Locate the cell with the specified text and output its [x, y] center coordinate. 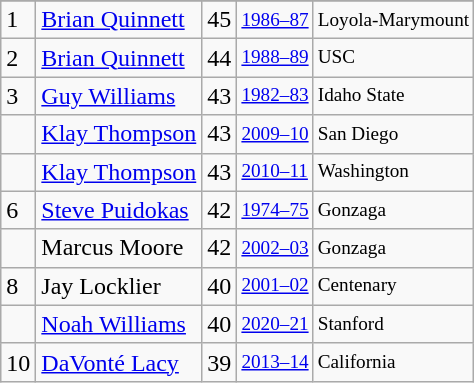
6 [18, 210]
Guy Williams [119, 96]
1986–87 [275, 20]
Centenary [394, 286]
1982–83 [275, 96]
Washington [394, 172]
Jay Locklier [119, 286]
DaVonté Lacy [119, 362]
10 [18, 362]
San Diego [394, 134]
Noah Williams [119, 324]
2010–11 [275, 172]
USC [394, 58]
2002–03 [275, 248]
1 [18, 20]
Marcus Moore [119, 248]
California [394, 362]
Idaho State [394, 96]
45 [220, 20]
2 [18, 58]
2001–02 [275, 286]
2013–14 [275, 362]
39 [220, 362]
Loyola-Marymount [394, 20]
1974–75 [275, 210]
2020–21 [275, 324]
3 [18, 96]
8 [18, 286]
44 [220, 58]
2009–10 [275, 134]
Stanford [394, 324]
Steve Puidokas [119, 210]
1988–89 [275, 58]
